Locate the cell with the specified text and output its [x, y] center coordinate. 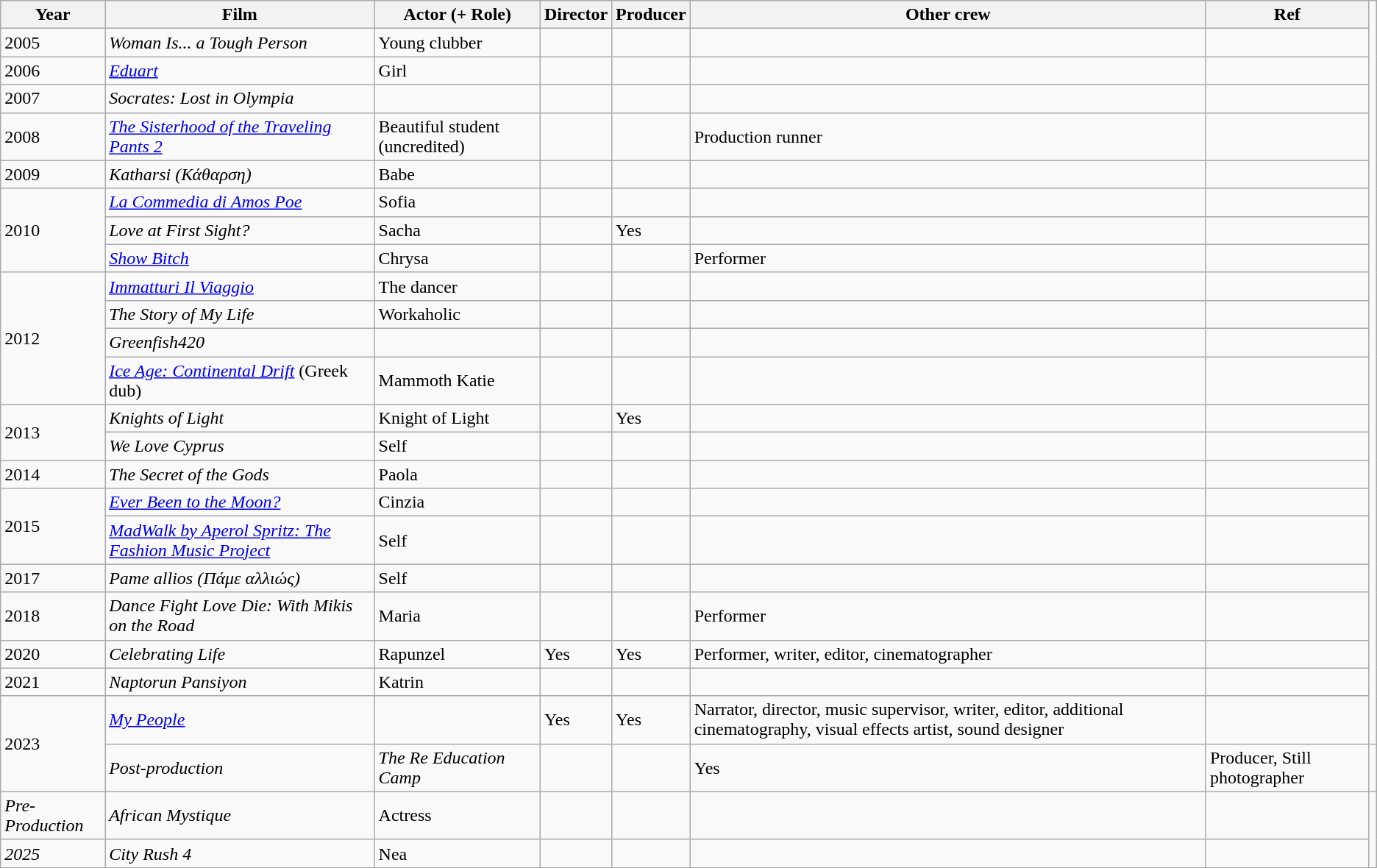
Nea [458, 853]
2021 [53, 682]
The Story of My Life [240, 314]
Pre-Production [53, 815]
Naptorun Pansiyon [240, 682]
Greenfish420 [240, 342]
Socrates: Lost in Olympia [240, 99]
Ever Been to the Moon? [240, 502]
2025 [53, 853]
Director [575, 15]
Narrator, director, music supervisor, writer, editor, additional cinematography, visual effects artist, sound designer [947, 719]
Actor (+ Role) [458, 15]
2023 [53, 744]
Sofia [458, 202]
Babe [458, 174]
2015 [53, 527]
MadWalk by Aperol Spritz: The Fashion Music Project [240, 540]
Pame allios (Πάμε αλλιώς) [240, 578]
Ice Age: Continental Drift (Greek dub) [240, 380]
Year [53, 15]
Production runner [947, 137]
The Re Education Camp [458, 768]
2010 [53, 230]
Ref [1287, 15]
Performer, writer, editor, cinematographer [947, 654]
Paola [458, 474]
Knight of Light [458, 419]
The dancer [458, 286]
La Commedia di Amos Poe [240, 202]
2018 [53, 616]
My People [240, 719]
Girl [458, 71]
We Love Cyprus [240, 447]
The Secret of the Gods [240, 474]
Eduart [240, 71]
2008 [53, 137]
Maria [458, 616]
2006 [53, 71]
Katrin [458, 682]
Mammoth Katie [458, 380]
2007 [53, 99]
The Sisterhood of the Traveling Pants 2 [240, 137]
Cinzia [458, 502]
Young clubber [458, 43]
Workaholic [458, 314]
Dance Fight Love Die: With Mikis on the Road [240, 616]
Producer, Still photographer [1287, 768]
Woman Is... a Tough Person [240, 43]
Knights of Light [240, 419]
Other crew [947, 15]
2005 [53, 43]
Chrysa [458, 258]
2013 [53, 433]
Love at First Sight? [240, 230]
Rapunzel [458, 654]
Celebrating Life [240, 654]
Katharsi (Κάθαρση) [240, 174]
Post-production [240, 768]
Film [240, 15]
Immatturi Il Viaggio [240, 286]
Beautiful student (uncredited) [458, 137]
Show Bitch [240, 258]
2017 [53, 578]
African Mystique [240, 815]
City Rush 4 [240, 853]
2012 [53, 338]
Producer [652, 15]
Actress [458, 815]
Sacha [458, 230]
2014 [53, 474]
2009 [53, 174]
2020 [53, 654]
